Detect which cell encompasses the target text, then output its (x, y) center coordinate. 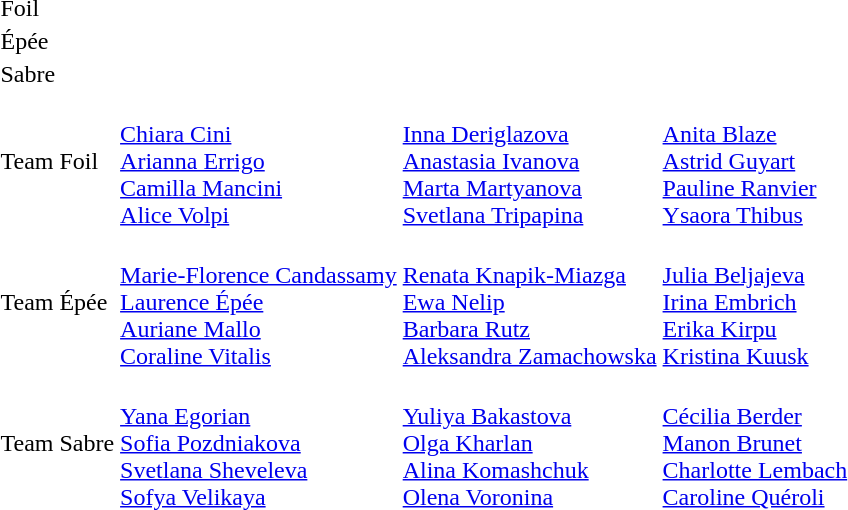
Chiara CiniArianna ErrigoCamilla ManciniAlice Volpi (259, 161)
Renata Knapik-MiazgaEwa NelipBarbara RutzAleksandra Zamachowska (530, 302)
Inna DeriglazovaAnastasia IvanovaMarta MartyanovaSvetlana Tripapina (530, 161)
Marie-Florence CandassamyLaurence ÉpéeAuriane MalloCoraline Vitalis (259, 302)
